Return the [x, y] coordinate for the center point of the cell that contains the specified text.  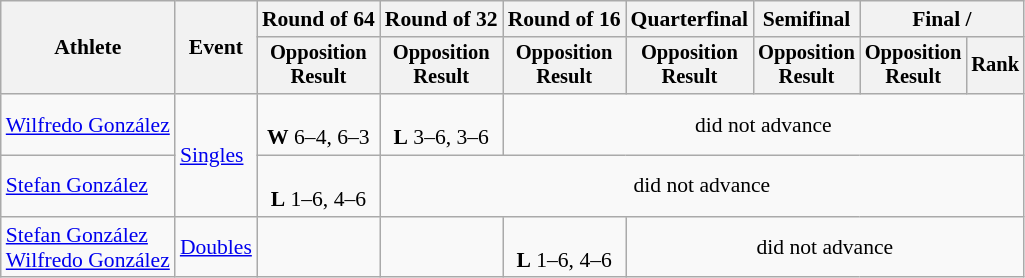
Doubles [216, 248]
Athlete [88, 48]
Round of 32 [442, 19]
Quarterfinal [690, 19]
Stefan GonzálezWilfredo González [88, 248]
W 6–4, 6–3 [318, 124]
Round of 64 [318, 19]
Semifinal [806, 19]
Round of 16 [564, 19]
Wilfredo González [88, 124]
Final / [942, 19]
Event [216, 48]
Rank [995, 66]
Stefan González [88, 186]
L 3–6, 3–6 [442, 124]
Singles [216, 155]
